Locate the cell with the specified text and output its (x, y) center coordinate. 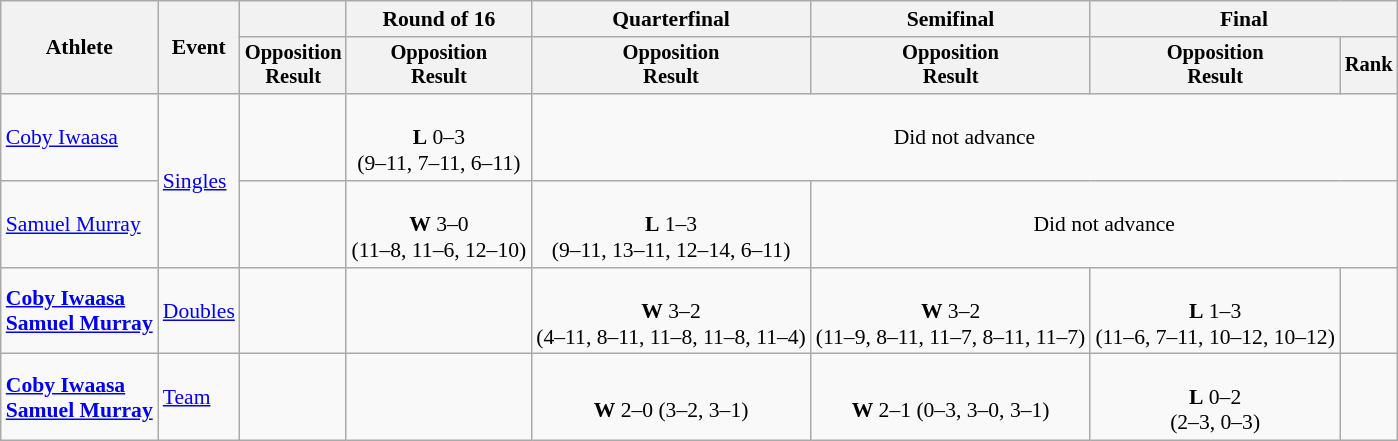
Semifinal (951, 19)
Coby Iwaasa (80, 138)
Doubles (199, 312)
L 0–3(9–11, 7–11, 6–11) (438, 138)
L 1–3(11–6, 7–11, 10–12, 10–12) (1215, 312)
Round of 16 (438, 19)
Samuel Murray (80, 224)
Singles (199, 180)
Event (199, 48)
W 2–1 (0–3, 3–0, 3–1) (951, 398)
Team (199, 398)
Final (1244, 19)
W 3–2(4–11, 8–11, 11–8, 11–8, 11–4) (671, 312)
W 2–0 (3–2, 3–1) (671, 398)
W 3–2(11–9, 8–11, 11–7, 8–11, 11–7) (951, 312)
Quarterfinal (671, 19)
L 1–3(9–11, 13–11, 12–14, 6–11) (671, 224)
W 3–0(11–8, 11–6, 12–10) (438, 224)
Athlete (80, 48)
L 0–2(2–3, 0–3) (1215, 398)
Rank (1369, 66)
